Return the (x, y) coordinate for the center point of the cell that contains the specified text.  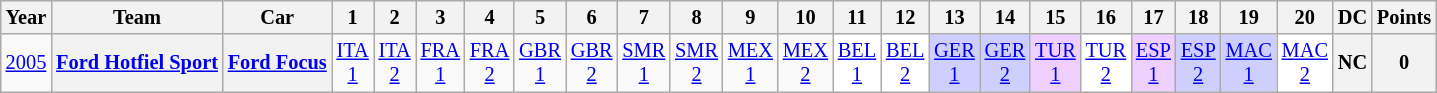
Ford Focus (278, 63)
GER2 (1005, 63)
1 (353, 17)
TUR1 (1055, 63)
10 (806, 17)
8 (696, 17)
2 (395, 17)
NC (1352, 63)
MEX2 (806, 63)
Year (26, 17)
GBR1 (540, 63)
11 (857, 17)
DC (1352, 17)
20 (1305, 17)
15 (1055, 17)
4 (490, 17)
SMR2 (696, 63)
BEL1 (857, 63)
18 (1198, 17)
12 (905, 17)
6 (592, 17)
Ford Hotfiel Sport (137, 63)
ESP2 (1198, 63)
19 (1249, 17)
SMR1 (644, 63)
TUR2 (1106, 63)
5 (540, 17)
13 (954, 17)
17 (1154, 17)
7 (644, 17)
Points (1404, 17)
FRA2 (490, 63)
Car (278, 17)
FRA1 (440, 63)
9 (750, 17)
3 (440, 17)
BEL2 (905, 63)
GER1 (954, 63)
14 (1005, 17)
MAC2 (1305, 63)
ESP1 (1154, 63)
ITA1 (353, 63)
ITA2 (395, 63)
0 (1404, 63)
GBR2 (592, 63)
MAC1 (1249, 63)
2005 (26, 63)
MEX1 (750, 63)
Team (137, 17)
16 (1106, 17)
